Find where the given text appears and provide that cell's center as [x, y] coordinate. 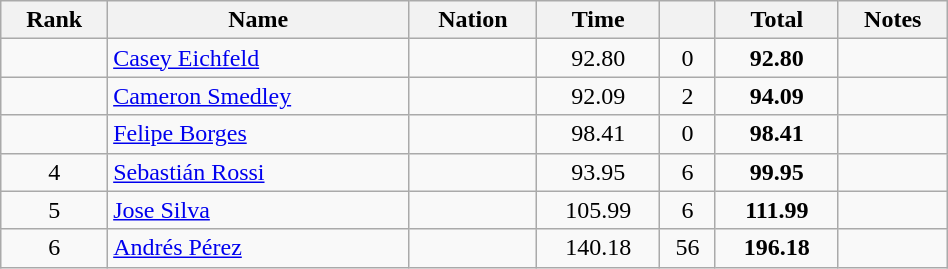
Name [258, 20]
92.09 [598, 96]
Total [776, 20]
Casey Eichfeld [258, 58]
Cameron Smedley [258, 96]
Andrés Pérez [258, 248]
56 [688, 248]
2 [688, 96]
196.18 [776, 248]
Time [598, 20]
111.99 [776, 210]
4 [54, 172]
5 [54, 210]
94.09 [776, 96]
93.95 [598, 172]
Sebastián Rossi [258, 172]
Felipe Borges [258, 134]
Rank [54, 20]
Notes [892, 20]
140.18 [598, 248]
Nation [473, 20]
99.95 [776, 172]
Jose Silva [258, 210]
105.99 [598, 210]
